Locate the cell with the specified text and output its (X, Y) center coordinate. 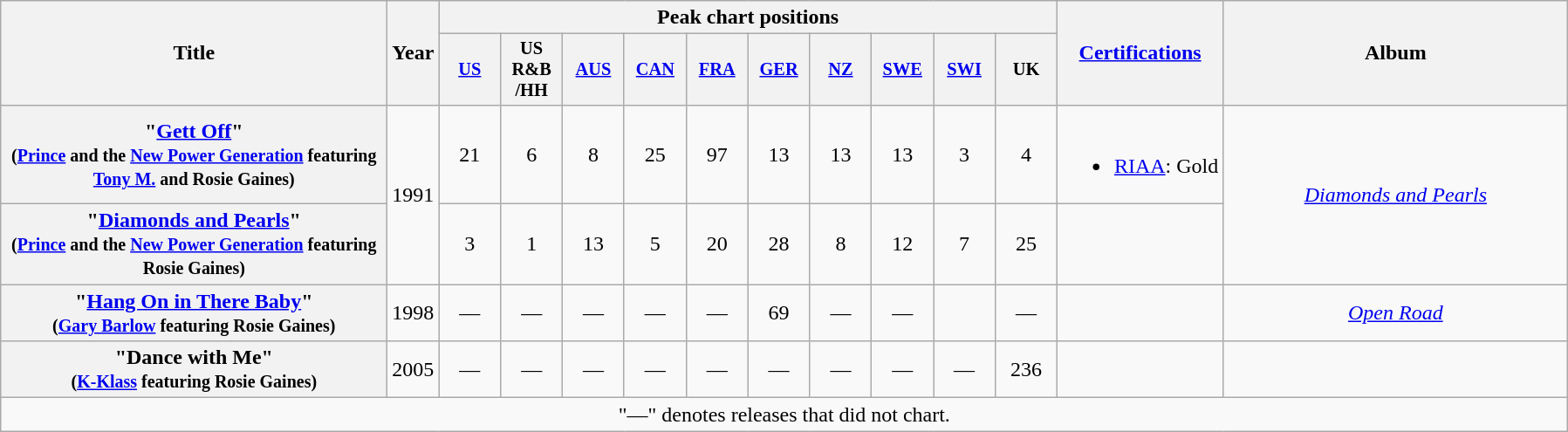
1998 (414, 312)
Album (1396, 53)
"Dance with Me"(K-Klass featuring Rosie Gaines) (194, 370)
UK (1026, 70)
4 (1026, 154)
"Hang On in There Baby"(Gary Barlow featuring Rosie Gaines) (194, 312)
5 (654, 244)
236 (1026, 370)
2005 (414, 370)
GER (778, 70)
28 (778, 244)
Peak chart positions (749, 17)
97 (717, 154)
US R&B/HH (532, 70)
SWI (965, 70)
"Gett Off"(Prince and the New Power Generation featuring Tony M. and Rosie Gaines) (194, 154)
6 (532, 154)
Title (194, 53)
RIAA: Gold (1140, 154)
FRA (717, 70)
US (469, 70)
Open Road (1396, 312)
"—" denotes releases that did not chart. (784, 415)
Diamonds and Pearls (1396, 194)
Year (414, 53)
1 (532, 244)
12 (902, 244)
CAN (654, 70)
21 (469, 154)
Certifications (1140, 53)
SWE (902, 70)
20 (717, 244)
AUS (593, 70)
69 (778, 312)
NZ (841, 70)
1991 (414, 194)
7 (965, 244)
"Diamonds and Pearls"(Prince and the New Power Generation featuring Rosie Gaines) (194, 244)
